Capture the cell that displays the provided text and extract its (X, Y) central coordinate. 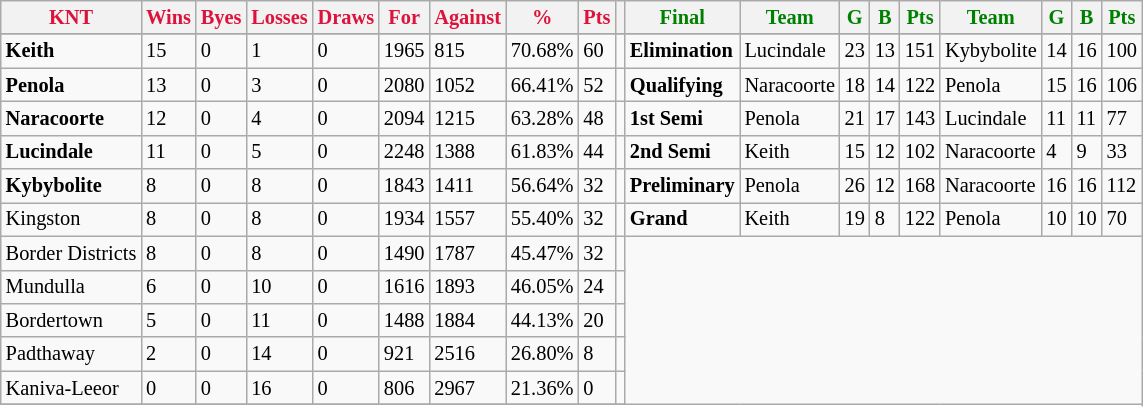
921 (404, 354)
Final (682, 17)
2nd Semi (682, 152)
Kingston (71, 219)
Mundulla (71, 287)
2080 (404, 85)
33 (1122, 152)
Kaniva-Leeor (71, 388)
52 (596, 85)
6 (168, 287)
806 (404, 388)
2094 (404, 118)
61.83% (542, 152)
2516 (468, 354)
1411 (468, 186)
1934 (404, 219)
2967 (468, 388)
1215 (468, 118)
44 (596, 152)
1965 (404, 51)
19 (855, 219)
% (542, 17)
66.41% (542, 85)
63.28% (542, 118)
Padthaway (71, 354)
Preliminary (682, 186)
168 (920, 186)
For (404, 17)
3 (279, 85)
1388 (468, 152)
77 (1122, 118)
Wins (168, 17)
Byes (221, 17)
1490 (404, 253)
56.64% (542, 186)
17 (885, 118)
46.05% (542, 287)
48 (596, 118)
Draws (346, 17)
1557 (468, 219)
20 (596, 320)
Bordertown (71, 320)
55.40% (542, 219)
1787 (468, 253)
Grand (682, 219)
1616 (404, 287)
1884 (468, 320)
44.13% (542, 320)
Against (468, 17)
Losses (279, 17)
21 (855, 118)
24 (596, 287)
143 (920, 118)
2248 (404, 152)
26.80% (542, 354)
70.68% (542, 51)
1st Semi (682, 118)
2 (168, 354)
26 (855, 186)
1488 (404, 320)
1052 (468, 85)
18 (855, 85)
23 (855, 51)
Elimination (682, 51)
815 (468, 51)
60 (596, 51)
KNT (71, 17)
70 (1122, 219)
9 (1087, 152)
45.47% (542, 253)
100 (1122, 51)
1843 (404, 186)
112 (1122, 186)
151 (920, 51)
102 (920, 152)
106 (1122, 85)
1893 (468, 287)
1 (279, 51)
21.36% (542, 388)
Qualifying (682, 85)
Border Districts (71, 253)
